Pinpoint the cell where the given text exists, returning its (x, y) midpoint coordinate. 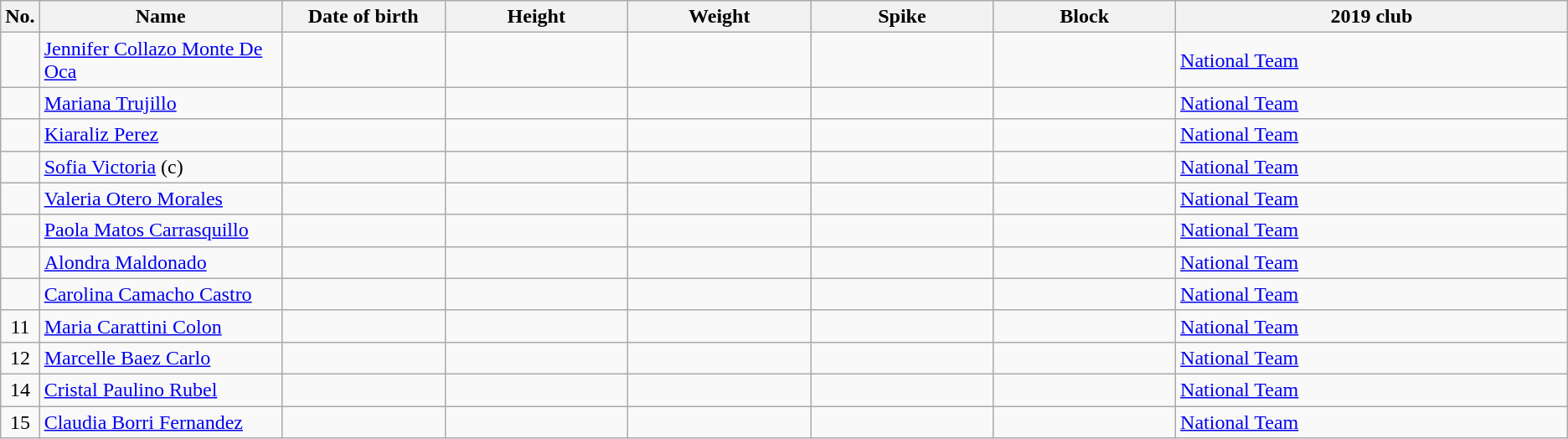
Cristal Paulino Rubel (161, 390)
Alondra Maldonado (161, 262)
Marcelle Baez Carlo (161, 358)
Carolina Camacho Castro (161, 294)
11 (20, 326)
Weight (719, 17)
14 (20, 390)
Paola Matos Carrasquillo (161, 230)
Name (161, 17)
No. (20, 17)
Mariana Trujillo (161, 103)
Sofia Victoria (c) (161, 167)
Jennifer Collazo Monte De Oca (161, 60)
Spike (902, 17)
Block (1085, 17)
2019 club (1372, 17)
Claudia Borri Fernandez (161, 421)
Maria Carattini Colon (161, 326)
Valeria Otero Morales (161, 199)
Date of birth (364, 17)
15 (20, 421)
Height (536, 17)
Kiaraliz Perez (161, 135)
12 (20, 358)
